Scan for the cell matching the given text and deliver its (X, Y) coordinate at center. 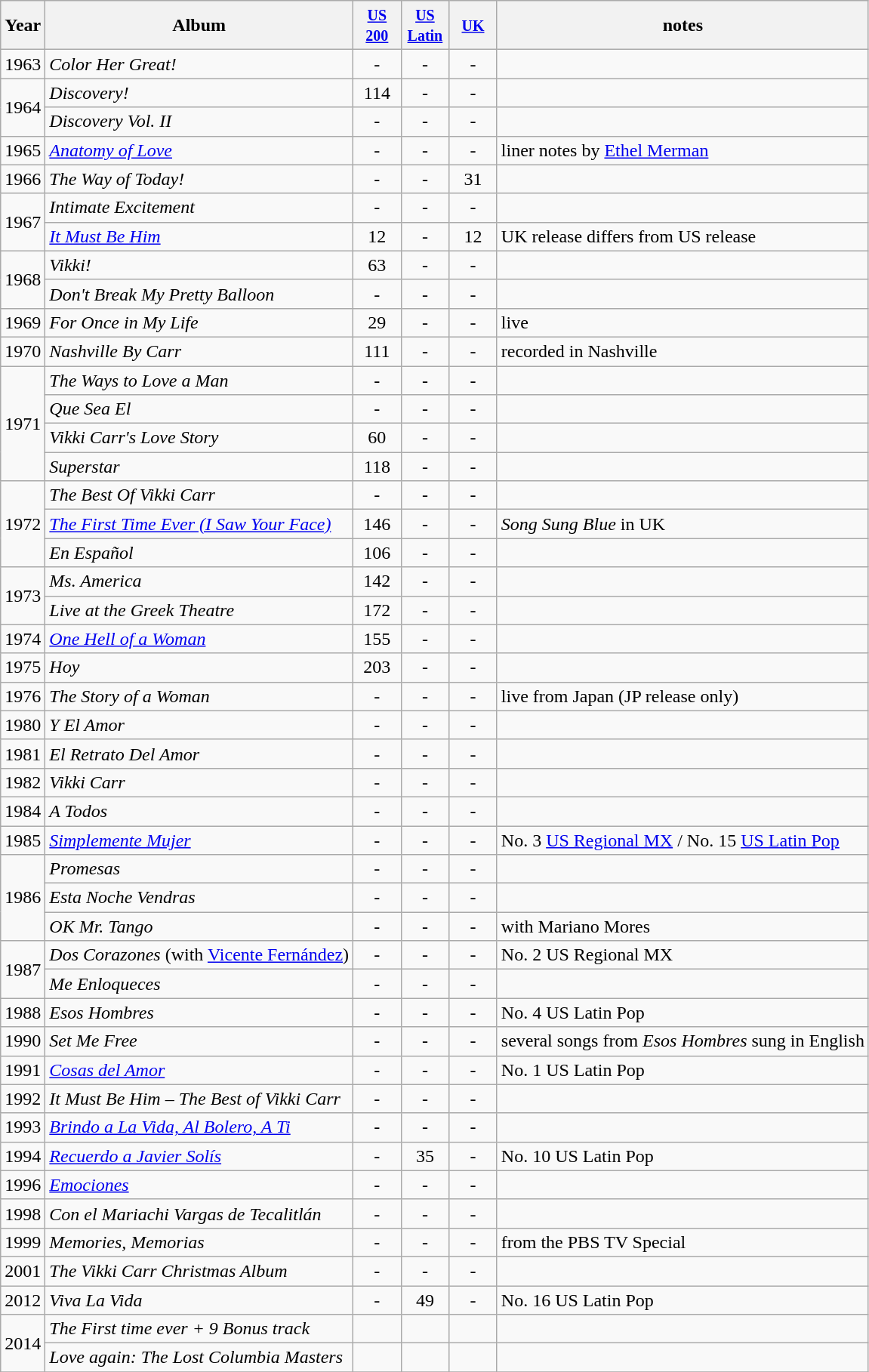
2012 (23, 1300)
US Latin (425, 26)
Esos Hombres (199, 1013)
The Best Of Vikki Carr (199, 495)
1987 (23, 970)
1993 (23, 1127)
1963 (23, 64)
1968 (23, 279)
Nashville By Carr (199, 351)
A Todos (199, 811)
Promesas (199, 869)
OK Mr. Tango (199, 926)
2014 (23, 1343)
1964 (23, 107)
The First time ever + 9 Bonus track (199, 1329)
Viva La Vida (199, 1300)
2001 (23, 1271)
1982 (23, 782)
1967 (23, 222)
No. 16 US Latin Pop (683, 1300)
1969 (23, 322)
For Once in My Life (199, 322)
31 (473, 179)
The Vikki Carr Christmas Album (199, 1271)
118 (377, 467)
1971 (23, 423)
Discovery Vol. II (199, 122)
Cosas del Amor (199, 1070)
US 200 (377, 26)
1985 (23, 840)
1986 (23, 898)
29 (377, 322)
1994 (23, 1156)
UK (473, 26)
114 (377, 93)
1992 (23, 1099)
Emociones (199, 1185)
Hoy (199, 668)
En Español (199, 553)
Dos Corazones (with Vicente Fernández) (199, 955)
172 (377, 610)
It Must Be Him (199, 236)
Vikki! (199, 265)
Con el Mariachi Vargas de Tecalitlán (199, 1213)
Live at the Greek Theatre (199, 610)
Album (199, 26)
No. 1 US Latin Pop (683, 1070)
No. 3 US Regional MX / No. 15 US Latin Pop (683, 840)
Memories, Memorias (199, 1242)
106 (377, 553)
1991 (23, 1070)
Set Me Free (199, 1041)
Vikki Carr (199, 782)
Discovery! (199, 93)
1965 (23, 150)
with Mariano Mores (683, 926)
Love again: The Lost Columbia Masters (199, 1358)
liner notes by Ethel Merman (683, 150)
1998 (23, 1213)
60 (377, 438)
Year (23, 26)
The Ways to Love a Man (199, 380)
1984 (23, 811)
1975 (23, 668)
Simplemente Mujer (199, 840)
Esta Noche Vendras (199, 898)
Don't Break My Pretty Balloon (199, 294)
Recuerdo a Javier Solís (199, 1156)
1981 (23, 754)
155 (377, 639)
El Retrato Del Amor (199, 754)
No. 4 US Latin Pop (683, 1013)
1996 (23, 1185)
Y El Amor (199, 725)
142 (377, 581)
111 (377, 351)
No. 2 US Regional MX (683, 955)
63 (377, 265)
The Way of Today! (199, 179)
1976 (23, 696)
1990 (23, 1041)
The Story of a Woman (199, 696)
Ms. America (199, 581)
from the PBS TV Special (683, 1242)
The First Time Ever (I Saw Your Face) (199, 524)
Superstar (199, 467)
It Must Be Him – The Best of Vikki Carr (199, 1099)
Que Sea El (199, 409)
1980 (23, 725)
1974 (23, 639)
UK release differs from US release (683, 236)
146 (377, 524)
35 (425, 1156)
Song Sung Blue in UK (683, 524)
several songs from Esos Hombres sung in English (683, 1041)
Intimate Excitement (199, 208)
live (683, 322)
1966 (23, 179)
49 (425, 1300)
Anatomy of Love (199, 150)
Brindo a La Vida, Al Bolero, A Ti (199, 1127)
1970 (23, 351)
notes (683, 26)
Vikki Carr's Love Story (199, 438)
203 (377, 668)
No. 10 US Latin Pop (683, 1156)
1999 (23, 1242)
1973 (23, 596)
live from Japan (JP release only) (683, 696)
1972 (23, 524)
Color Her Great! (199, 64)
1988 (23, 1013)
One Hell of a Woman (199, 639)
recorded in Nashville (683, 351)
Me Enloqueces (199, 984)
